Capture the cell that displays the provided text and extract its (X, Y) central coordinate. 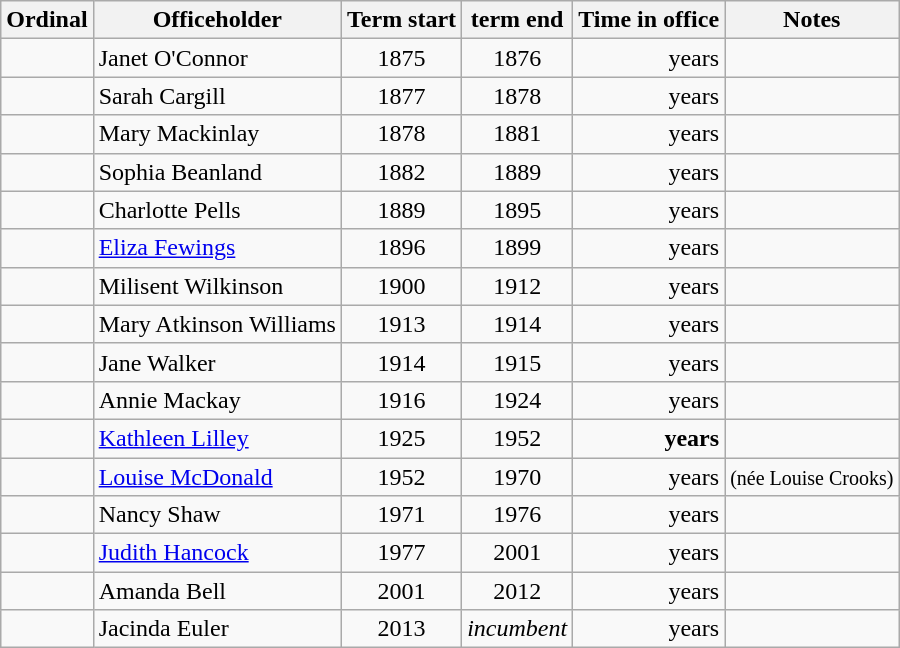
Time in office (649, 20)
Janet O'Connor (217, 58)
1895 (518, 210)
1970 (518, 477)
Term start (401, 20)
1899 (518, 248)
Ordinal (47, 20)
1971 (401, 515)
(née Louise Crooks) (812, 477)
Mary Mackinlay (217, 134)
1882 (401, 172)
2013 (401, 629)
Amanda Bell (217, 591)
Sarah Cargill (217, 96)
Charlotte Pells (217, 210)
1924 (518, 400)
1877 (401, 96)
Louise McDonald (217, 477)
1915 (518, 362)
Eliza Fewings (217, 248)
Judith Hancock (217, 553)
Milisent Wilkinson (217, 286)
Notes (812, 20)
1900 (401, 286)
Jacinda Euler (217, 629)
Nancy Shaw (217, 515)
1881 (518, 134)
Sophia Beanland (217, 172)
term end (518, 20)
1912 (518, 286)
Mary Atkinson Williams (217, 324)
1896 (401, 248)
Jane Walker (217, 362)
1875 (401, 58)
1976 (518, 515)
1916 (401, 400)
2012 (518, 591)
1876 (518, 58)
Annie Mackay (217, 400)
Officeholder (217, 20)
1977 (401, 553)
Kathleen Lilley (217, 438)
1925 (401, 438)
1913 (401, 324)
incumbent (518, 629)
